Return the [x, y] coordinate for the center point of the cell that contains the specified text.  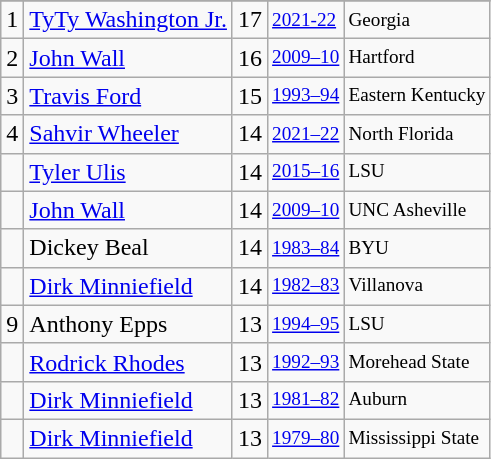
Mississippi State [417, 438]
2021-22 [306, 20]
Villanova [417, 286]
2015–16 [306, 172]
3 [12, 96]
TyTy Washington Jr. [128, 20]
9 [12, 324]
UNC Asheville [417, 210]
North Florida [417, 134]
1983–84 [306, 248]
1994–95 [306, 324]
2 [12, 58]
Travis Ford [128, 96]
BYU [417, 248]
Sahvir Wheeler [128, 134]
1992–93 [306, 362]
Auburn [417, 400]
15 [250, 96]
Georgia [417, 20]
17 [250, 20]
16 [250, 58]
2021–22 [306, 134]
Anthony Epps [128, 324]
1993–94 [306, 96]
1 [12, 20]
1979–80 [306, 438]
4 [12, 134]
1981–82 [306, 400]
1982–83 [306, 286]
Dickey Beal [128, 248]
Eastern Kentucky [417, 96]
Tyler Ulis [128, 172]
Hartford [417, 58]
Rodrick Rhodes [128, 362]
Morehead State [417, 362]
